Find where the given text appears and provide that cell's center as (X, Y) coordinate. 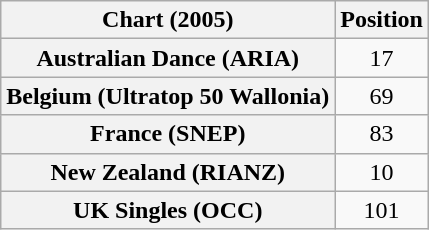
UK Singles (OCC) (168, 210)
France (SNEP) (168, 134)
Belgium (Ultratop 50 Wallonia) (168, 96)
New Zealand (RIANZ) (168, 172)
101 (382, 210)
10 (382, 172)
Australian Dance (ARIA) (168, 58)
Chart (2005) (168, 20)
83 (382, 134)
Position (382, 20)
69 (382, 96)
17 (382, 58)
